Search for the cell housing the specified text and yield its [X, Y] center coordinate. 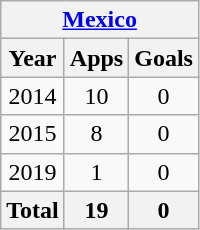
Total [33, 210]
10 [96, 96]
Apps [96, 58]
Mexico [100, 20]
Goals [164, 58]
19 [96, 210]
2015 [33, 134]
2014 [33, 96]
8 [96, 134]
1 [96, 172]
Year [33, 58]
2019 [33, 172]
